For the text-containing cell, return its midpoint in [X, Y] coordinate format. 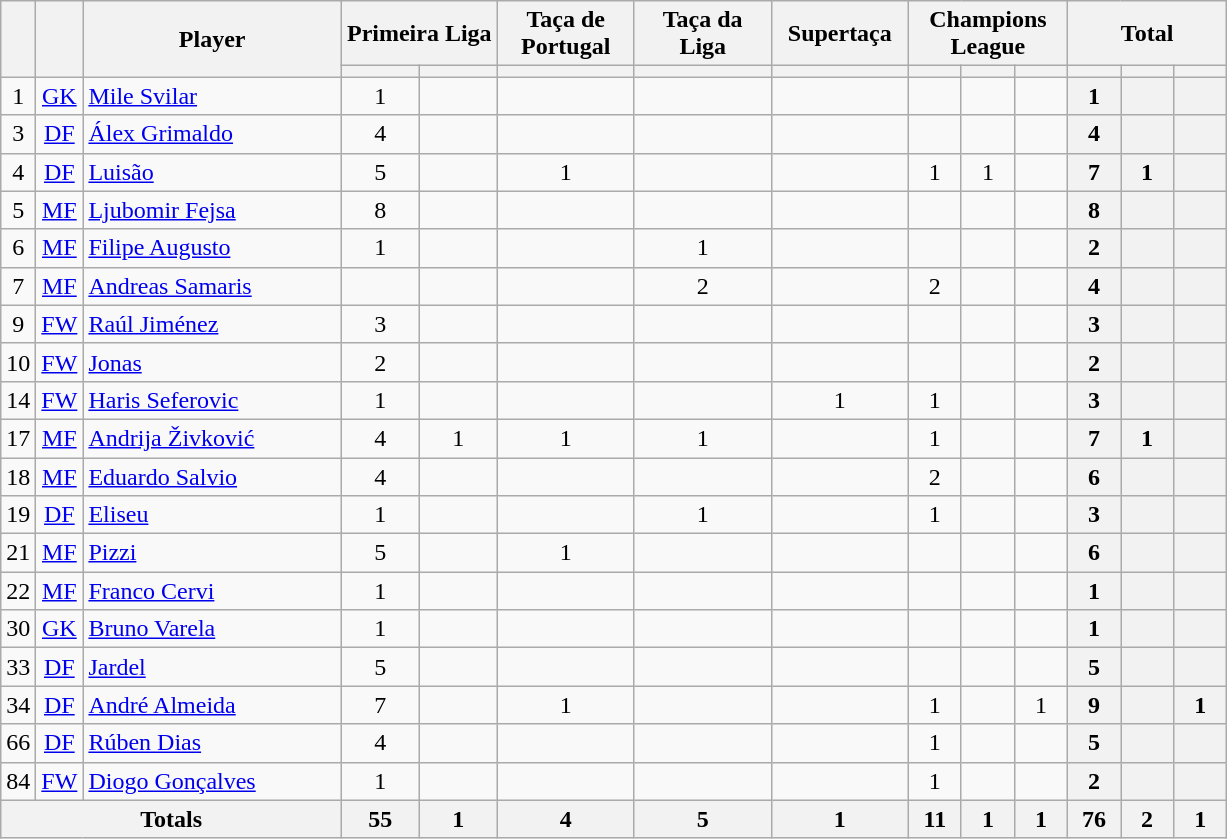
84 [18, 781]
Filipe Augusto [212, 248]
Andrija Živković [212, 438]
Player [212, 39]
Supertaça [840, 34]
18 [18, 477]
André Almeida [212, 705]
33 [18, 667]
Totals [172, 819]
21 [18, 553]
Taça daLiga [702, 34]
10 [18, 362]
Eduardo Salvio [212, 477]
Jonas [212, 362]
ChampionsLeague [988, 34]
66 [18, 743]
Total [1148, 34]
Rúben Dias [212, 743]
Jardel [212, 667]
Taça dePortugal [566, 34]
17 [18, 438]
Raúl Jiménez [212, 324]
Andreas Samaris [212, 286]
Franco Cervi [212, 591]
30 [18, 629]
76 [1094, 819]
22 [18, 591]
34 [18, 705]
Primeira Liga [419, 34]
11 [934, 819]
Pizzi [212, 553]
Diogo Gonçalves [212, 781]
55 [380, 819]
Bruno Varela [212, 629]
19 [18, 515]
Ljubomir Fejsa [212, 210]
Álex Grimaldo [212, 134]
14 [18, 400]
Eliseu [212, 515]
Haris Seferovic [212, 400]
Luisão [212, 172]
Mile Svilar [212, 96]
